Output the [X, Y] coordinate of the center of the cell containing the given text.  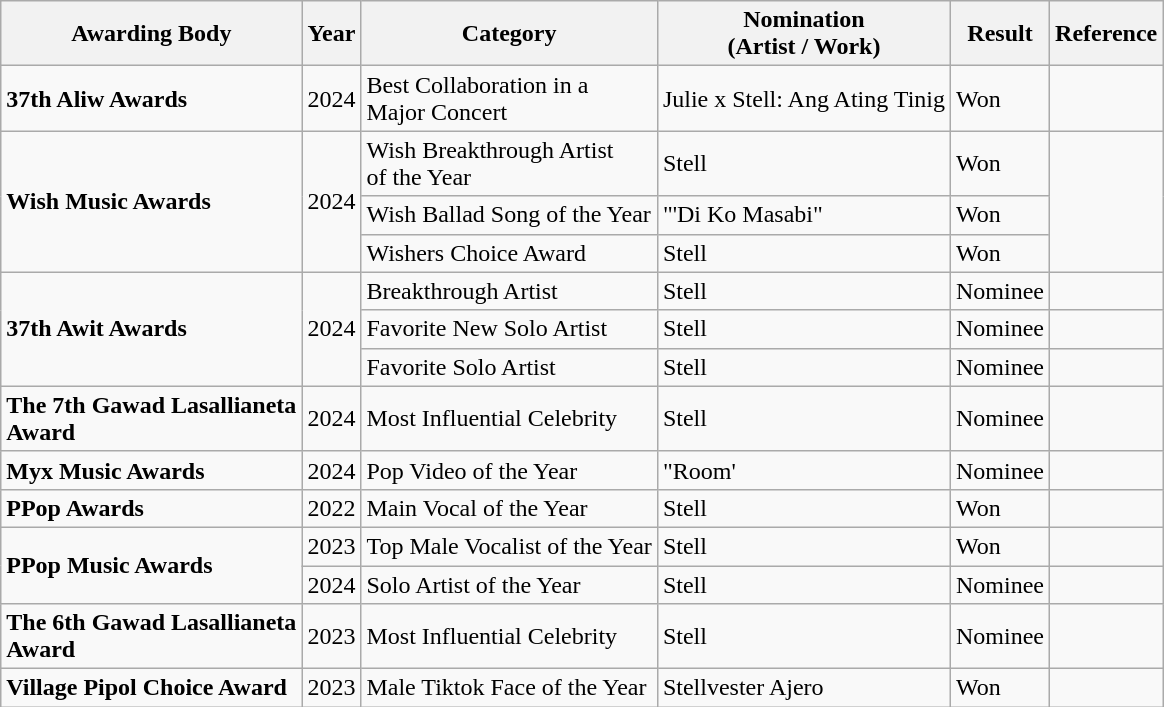
Awarding Body [152, 34]
Breakthrough Artist [509, 291]
Favorite New Solo Artist [509, 329]
Myx Music Awards [152, 470]
Wish Ballad Song of the Year [509, 215]
Main Vocal of the Year [509, 508]
PPop Music Awards [152, 565]
Stellvester Ajero [804, 688]
2022 [332, 508]
Top Male Vocalist of the Year [509, 546]
"Room' [804, 470]
Category [509, 34]
Result [1000, 34]
Pop Video of the Year [509, 470]
PPop Awards [152, 508]
Village Pipol Choice Award [152, 688]
Solo Artist of the Year [509, 585]
Julie x Stell: Ang Ating Tinig [804, 98]
37th Aliw Awards [152, 98]
Male Tiktok Face of the Year [509, 688]
The 6th Gawad LasallianetaAward [152, 636]
The 7th Gawad LasallianetaAward [152, 418]
Nomination(Artist / Work) [804, 34]
Year [332, 34]
Reference [1106, 34]
37th Awit Awards [152, 329]
Wish Breakthrough Artistof the Year [509, 164]
Wish Music Awards [152, 202]
"'Di Ko Masabi" [804, 215]
Best Collaboration in aMajor Concert [509, 98]
Favorite Solo Artist [509, 367]
Wishers Choice Award [509, 253]
